Capture the cell that displays the provided text and extract its (x, y) central coordinate. 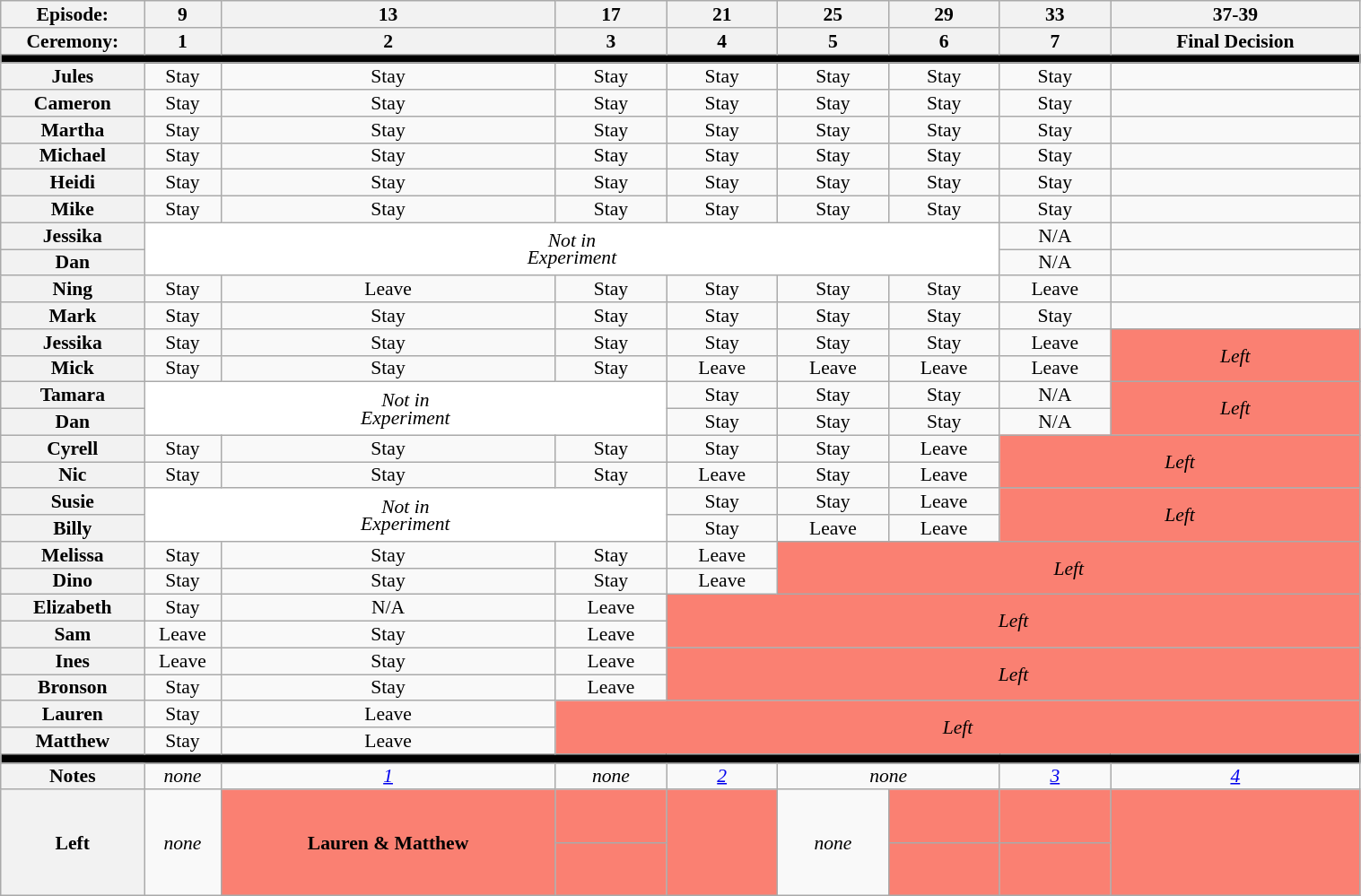
Elizabeth (73, 608)
Dino (73, 581)
Final Decision (1235, 41)
7 (1055, 41)
Episode: (73, 14)
29 (944, 14)
Martha (73, 130)
Tamara (73, 396)
Bronson (73, 688)
Jules (73, 77)
Heidi (73, 183)
21 (722, 14)
Cameron (73, 103)
Matthew (73, 741)
Sam (73, 635)
Michael (73, 156)
33 (1055, 14)
Cyrell (73, 448)
Lauren (73, 715)
Ning (73, 290)
5 (833, 41)
37-39 (1235, 14)
13 (388, 14)
Melissa (73, 555)
Susie (73, 502)
Mike (73, 210)
Ceremony: (73, 41)
25 (833, 14)
Nic (73, 475)
Lauren & Matthew (388, 843)
Mick (73, 369)
Notes (73, 777)
17 (611, 14)
Ines (73, 661)
Billy (73, 528)
6 (944, 41)
Mark (73, 316)
9 (183, 14)
